Output the (X, Y) coordinate of the center of the cell containing the given text.  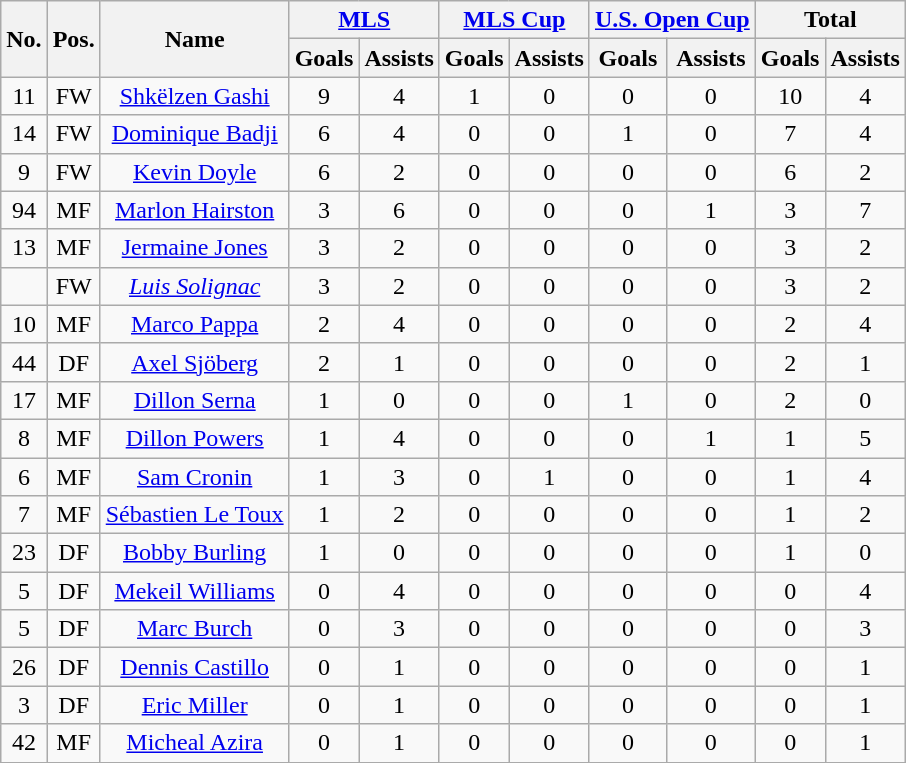
Marco Pappa (194, 324)
Name (194, 39)
Kevin Doyle (194, 172)
Bobby Burling (194, 553)
Shkëlzen Gashi (194, 96)
17 (24, 400)
Eric Miller (194, 705)
26 (24, 667)
Axel Sjöberg (194, 362)
Sam Cronin (194, 477)
42 (24, 743)
94 (24, 210)
44 (24, 362)
Dominique Badji (194, 134)
Marlon Hairston (194, 210)
14 (24, 134)
Dennis Castillo (194, 667)
Mekeil Williams (194, 591)
Jermaine Jones (194, 248)
Total (830, 20)
No. (24, 39)
U.S. Open Cup (672, 20)
Marc Burch (194, 629)
11 (24, 96)
MLS (364, 20)
MLS Cup (514, 20)
Sébastien Le Toux (194, 515)
23 (24, 553)
Pos. (74, 39)
Dillon Serna (194, 400)
8 (24, 438)
Dillon Powers (194, 438)
Luis Solignac (194, 286)
Micheal Azira (194, 743)
13 (24, 248)
